Locate the cell with the specified text and output its (x, y) center coordinate. 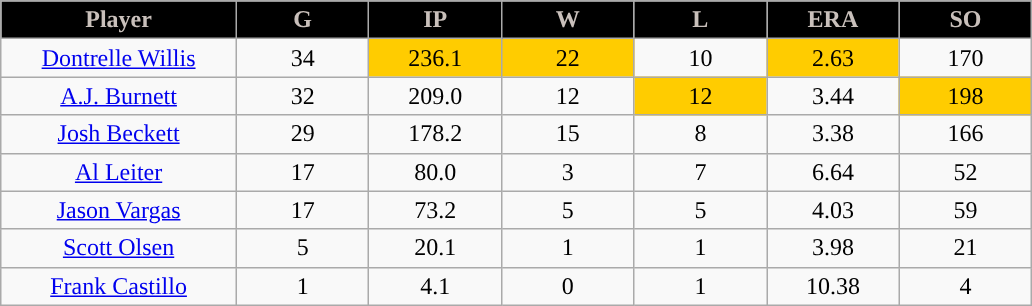
Dontrelle Willis (119, 58)
W (568, 20)
29 (302, 134)
52 (966, 172)
236.1 (436, 58)
SO (966, 20)
2.63 (834, 58)
178.2 (436, 134)
4 (966, 286)
L (700, 20)
209.0 (436, 96)
20.1 (436, 248)
G (302, 20)
80.0 (436, 172)
Josh Beckett (119, 134)
Scott Olsen (119, 248)
Player (119, 20)
170 (966, 58)
10.38 (834, 286)
21 (966, 248)
Frank Castillo (119, 286)
7 (700, 172)
4.03 (834, 210)
32 (302, 96)
166 (966, 134)
Jason Vargas (119, 210)
15 (568, 134)
198 (966, 96)
8 (700, 134)
22 (568, 58)
59 (966, 210)
ERA (834, 20)
10 (700, 58)
34 (302, 58)
3.44 (834, 96)
Al Leiter (119, 172)
3.38 (834, 134)
A.J. Burnett (119, 96)
3 (568, 172)
3.98 (834, 248)
0 (568, 286)
73.2 (436, 210)
IP (436, 20)
6.64 (834, 172)
4.1 (436, 286)
